Determine the [X, Y] coordinate at the center of the cell enclosing the given text.  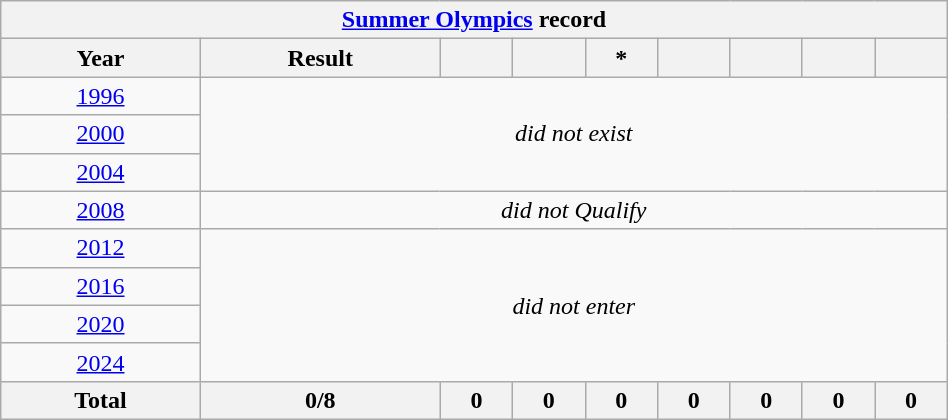
2016 [101, 286]
Result [320, 58]
2012 [101, 248]
Total [101, 400]
2000 [101, 134]
Year [101, 58]
1996 [101, 96]
2020 [101, 324]
did not enter [574, 305]
2008 [101, 210]
Summer Olympics record [474, 20]
2024 [101, 362]
did not Qualify [574, 210]
* [621, 58]
did not exist [574, 134]
0/8 [320, 400]
2004 [101, 172]
